Search for the cell housing the specified text and yield its [x, y] center coordinate. 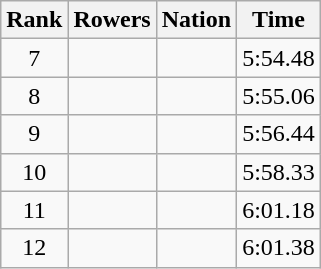
10 [34, 172]
Rowers [112, 20]
6:01.18 [279, 210]
5:58.33 [279, 172]
Nation [196, 20]
12 [34, 248]
5:55.06 [279, 96]
5:54.48 [279, 58]
11 [34, 210]
8 [34, 96]
5:56.44 [279, 134]
Rank [34, 20]
7 [34, 58]
6:01.38 [279, 248]
9 [34, 134]
Time [279, 20]
